Capture the cell that displays the provided text and extract its (x, y) central coordinate. 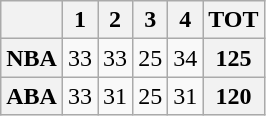
34 (186, 58)
1 (80, 20)
4 (186, 20)
NBA (32, 58)
125 (234, 58)
2 (116, 20)
120 (234, 96)
ABA (32, 96)
3 (150, 20)
TOT (234, 20)
